Capture the cell that displays the provided text and extract its (X, Y) central coordinate. 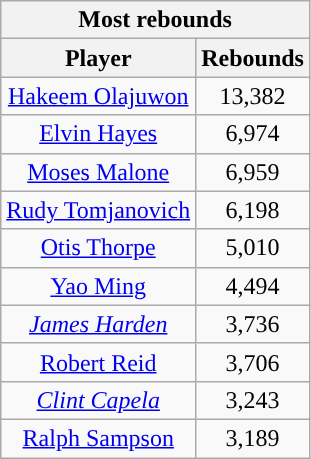
3,243 (253, 400)
Robert Reid (98, 362)
Rudy Tomjanovich (98, 210)
13,382 (253, 96)
Ralph Sampson (98, 438)
3,189 (253, 438)
Yao Ming (98, 286)
James Harden (98, 324)
Elvin Hayes (98, 134)
6,974 (253, 134)
6,959 (253, 172)
4,494 (253, 286)
Rebounds (253, 58)
Most rebounds (156, 20)
Player (98, 58)
3,706 (253, 362)
Hakeem Olajuwon (98, 96)
6,198 (253, 210)
Clint Capela (98, 400)
Moses Malone (98, 172)
Otis Thorpe (98, 248)
5,010 (253, 248)
3,736 (253, 324)
